From the cell containing the given text, extract its center point as [x, y] coordinate. 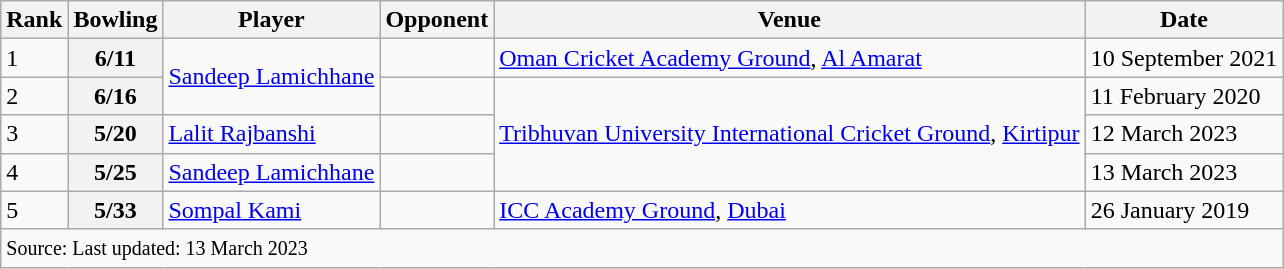
5 [34, 210]
ICC Academy Ground, Dubai [790, 210]
Bowling [116, 20]
10 September 2021 [1184, 58]
6/16 [116, 96]
26 January 2019 [1184, 210]
13 March 2023 [1184, 172]
5/20 [116, 134]
Lalit Rajbanshi [272, 134]
1 [34, 58]
Oman Cricket Academy Ground, Al Amarat [790, 58]
Sompal Kami [272, 210]
5/33 [116, 210]
12 March 2023 [1184, 134]
Source: Last updated: 13 March 2023 [642, 248]
6/11 [116, 58]
11 February 2020 [1184, 96]
Tribhuvan University International Cricket Ground, Kirtipur [790, 134]
4 [34, 172]
Date [1184, 20]
Opponent [437, 20]
2 [34, 96]
Rank [34, 20]
3 [34, 134]
Venue [790, 20]
Player [272, 20]
5/25 [116, 172]
